Detect which cell encompasses the target text, then output its [x, y] center coordinate. 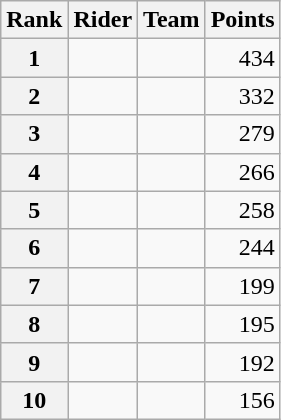
434 [242, 58]
244 [242, 248]
6 [34, 248]
3 [34, 134]
199 [242, 286]
10 [34, 400]
4 [34, 172]
5 [34, 210]
2 [34, 96]
Points [242, 20]
156 [242, 400]
332 [242, 96]
Rider [103, 20]
9 [34, 362]
266 [242, 172]
258 [242, 210]
279 [242, 134]
Team [172, 20]
8 [34, 324]
195 [242, 324]
1 [34, 58]
Rank [34, 20]
192 [242, 362]
7 [34, 286]
